Pinpoint the cell where the given text exists, returning its [X, Y] midpoint coordinate. 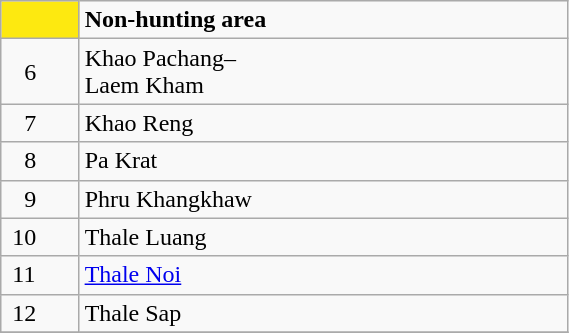
Phru Khangkhaw [324, 199]
Non-hunting area [324, 20]
7 [40, 123]
Pa Krat [324, 161]
12 [40, 313]
11 [40, 275]
Thale Sap [324, 313]
Thale Luang [324, 237]
9 [40, 199]
Khao Reng [324, 123]
10 [40, 237]
8 [40, 161]
6 [40, 72]
Thale Noi [324, 275]
Khao Pachang–Laem Kham [324, 72]
